Return the [X, Y] coordinate for the center point of the cell that contains the specified text.  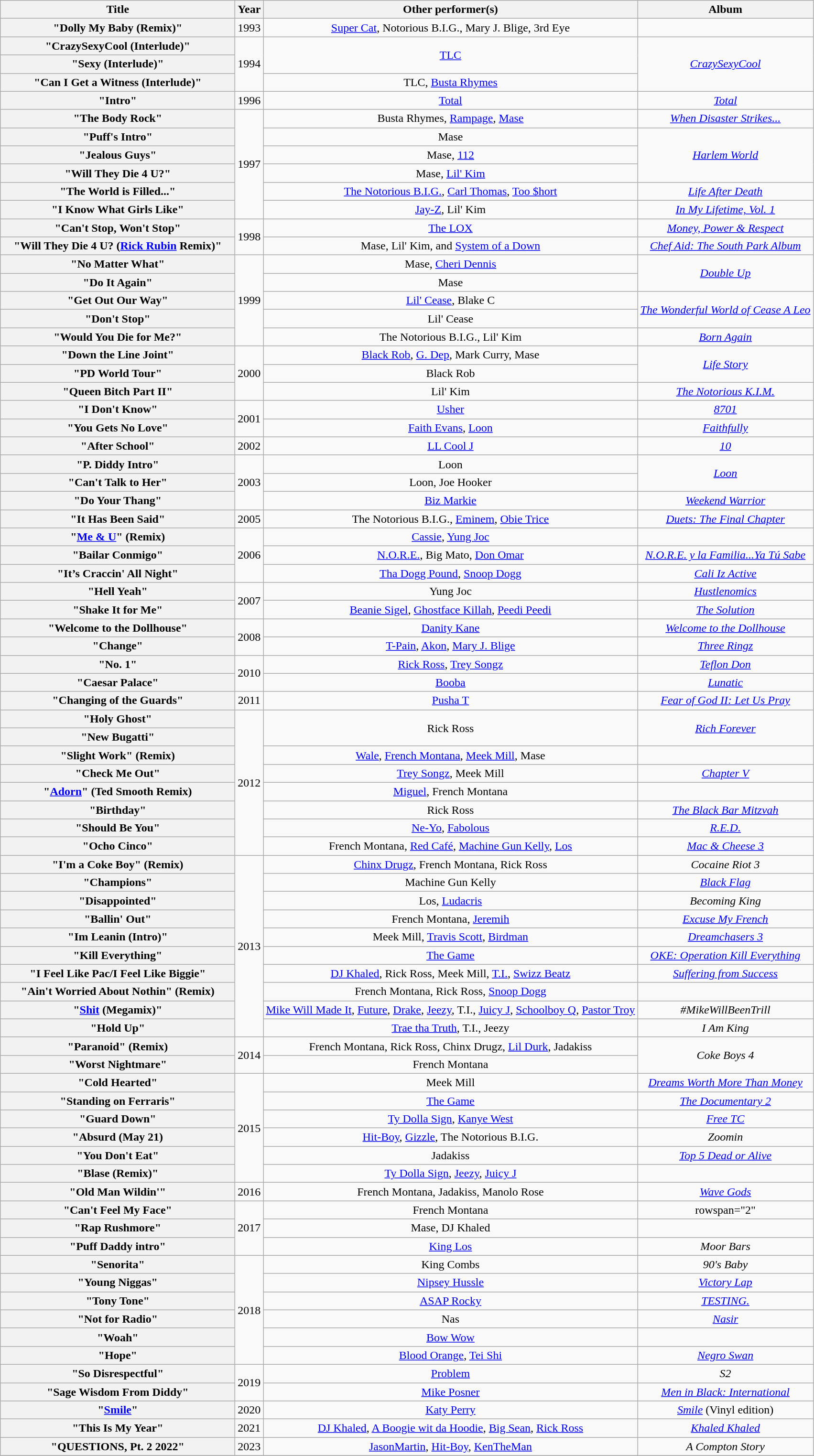
Katy Perry [450, 1410]
"Bailar Conmigo" [118, 555]
I Am King [726, 1028]
Album [726, 10]
"It Has Been Said" [118, 518]
"I Don't Know" [118, 410]
"Don't Stop" [118, 319]
Cali Iz Active [726, 573]
TESTING. [726, 1301]
"Tony Tone" [118, 1301]
Lunatic [726, 682]
"Shake It for Me" [118, 610]
"Sage Wisdom From Diddy" [118, 1392]
2013 [250, 946]
Negro Swan [726, 1355]
JasonMartin, Hit-Boy, KenTheMan [450, 1446]
Life Story [726, 364]
"The Body Rock" [118, 119]
Dreams Worth More Than Money [726, 1082]
Chinx Drugz, French Montana, Rick Ross [450, 864]
Bow Wow [450, 1337]
Chef Aid: The South Park Album [726, 246]
2021 [250, 1428]
"No. 1" [118, 664]
Dreamchasers 3 [726, 937]
Harlem World [726, 155]
Three Ringz [726, 646]
Jadakiss [450, 1155]
Meek Mill, Travis Scott, Birdman [450, 937]
"Can I Get a Witness (Interlude)" [118, 82]
TLC, Busta Rhymes [450, 82]
"CrazySexyCool (Interlude)" [118, 46]
Nasir [726, 1319]
"Not for Radio" [118, 1319]
Double Up [726, 273]
Money, Power & Respect [726, 228]
"Will They Die 4 U?" [118, 173]
Trae tha Truth, T.I., Jeezy [450, 1028]
Top 5 Dead or Alive [726, 1155]
"You Don't Eat" [118, 1155]
"Woah" [118, 1337]
In My Lifetime, Vol. 1 [726, 209]
Blood Orange, Tei Shi [450, 1355]
Moor Bars [726, 1246]
"Puff's Intro" [118, 137]
Beanie Sigel, Ghostface Killah, Peedi Peedi [450, 610]
Pusha T [450, 701]
"Ballin' Out" [118, 919]
The Notorious B.I.G., Lil' Kim [450, 337]
2010 [250, 673]
"No Matter What" [118, 264]
rowspan="2" [726, 1210]
T-Pain, Akon, Mary J. Blige [450, 646]
"Should Be You" [118, 828]
French Montana, Rick Ross, Snoop Dogg [450, 992]
"Smile" [118, 1410]
French Montana, Red Café, Machine Gun Kelly, Los [450, 846]
King Los [450, 1246]
Mike Will Made It, Future, Drake, Jeezy, T.I., Juicy J, Schoolboy Q, Pastor Troy [450, 1010]
"I Know What Girls Like" [118, 209]
2006 [250, 555]
Chapter V [726, 773]
Super Cat, Notorious B.I.G., Mary J. Blige, 3rd Eye [450, 28]
"Paranoid" (Remix) [118, 1046]
"Me & U" (Remix) [118, 537]
Smile (Vinyl edition) [726, 1410]
Faith Evans, Loon [450, 428]
2017 [250, 1228]
"Champions" [118, 883]
"I Feel Like Pac/I Feel Like Biggie" [118, 973]
Hit-Boy, Gizzle, The Notorious B.I.G. [450, 1137]
8701 [726, 410]
DJ Khaled, A Boogie wit da Hoodie, Big Sean, Rick Ross [450, 1428]
Year [250, 10]
Cassie, Yung Joc [450, 537]
1993 [250, 28]
"Kill Everything" [118, 955]
OKE: Operation Kill Everything [726, 955]
2015 [250, 1128]
"QUESTIONS, Pt. 2 2022" [118, 1446]
"Adorn" (Ted Smooth Remix) [118, 791]
1999 [250, 301]
Meek Mill [450, 1082]
"Do Your Thang" [118, 500]
Fear of God II: Let Us Pray [726, 701]
Black Rob, G. Dep, Mark Curry, Mase [450, 355]
"Down the Line Joint" [118, 355]
Nas [450, 1319]
Los, Ludacris [450, 901]
Trey Songz, Meek Mill [450, 773]
Problem [450, 1373]
R.E.D. [726, 828]
A Compton Story [726, 1446]
"PD World Tour" [118, 373]
When Disaster Strikes... [726, 119]
Black Flag [726, 883]
"Changing of the Guards" [118, 701]
"Birthday" [118, 810]
"Rap Rushmore" [118, 1228]
"Can't Feel My Face" [118, 1210]
"Shit (Megamix)" [118, 1010]
French Montana, Jeremih [450, 919]
"Standing on Ferraris" [118, 1100]
Wale, French Montana, Meek Mill, Mase [450, 755]
"Holy Ghost" [118, 719]
Ty Dolla Sign, Jeezy, Juicy J [450, 1174]
"Check Me Out" [118, 773]
French Montana, Rick Ross, Chinx Drugz, Lil Durk, Jadakiss [450, 1046]
The Notorious B.I.G., Carl Thomas, Too $hort [450, 191]
"Caesar Palace" [118, 682]
Victory Lap [726, 1283]
Machine Gun Kelly [450, 883]
#MikeWillBeenTrill [726, 1010]
Hustlenomics [726, 592]
Booba [450, 682]
DJ Khaled, Rick Ross, Meek Mill, T.I., Swizz Beatz [450, 973]
Black Rob [450, 373]
"Change" [118, 646]
Wave Gods [726, 1192]
"Can't Talk to Her" [118, 482]
"Can't Stop, Won't Stop" [118, 228]
"Ocho Cinco" [118, 846]
"After School" [118, 446]
1997 [250, 164]
N.O.R.E., Big Mato, Don Omar [450, 555]
"Old Man Wildin'" [118, 1192]
2020 [250, 1410]
CrazySexyCool [726, 64]
2014 [250, 1055]
2011 [250, 701]
1996 [250, 100]
"Slight Work" (Remix) [118, 755]
Excuse My French [726, 919]
Suffering from Success [726, 973]
"You Gets No Love" [118, 428]
Welcome to the Dollhouse [726, 628]
"So Disrespectful" [118, 1373]
The Black Bar Mitzvah [726, 810]
Mase, DJ Khaled [450, 1228]
2008 [250, 637]
2005 [250, 518]
Free TC [726, 1119]
Khaled Khaled [726, 1428]
Biz Markie [450, 500]
Danity Kane [450, 628]
90's Baby [726, 1264]
"Do It Again" [118, 282]
Lil' Kim [450, 391]
Nipsey Hussle [450, 1283]
2007 [250, 601]
"Worst Nightmare" [118, 1064]
"Blase (Remix)" [118, 1174]
"It’s Craccin' All Night" [118, 573]
"Intro" [118, 100]
"P. Diddy Intro" [118, 464]
LL Cool J [450, 446]
2003 [250, 482]
Rich Forever [726, 728]
Weekend Warrior [726, 500]
Tha Dogg Pound, Snoop Dogg [450, 573]
Busta Rhymes, Rampage, Mase [450, 119]
Mase, Cheri Dennis [450, 264]
Coke Boys 4 [726, 1055]
Mac & Cheese 3 [726, 846]
Usher [450, 410]
Born Again [726, 337]
"Ain't Worried About Nothin" (Remix) [118, 992]
"Hell Yeah" [118, 592]
"New Bugatti" [118, 737]
1998 [250, 237]
"Cold Hearted" [118, 1082]
"Would You Die for Me?" [118, 337]
2002 [250, 446]
Lil' Cease, Blake C [450, 301]
The Documentary 2 [726, 1100]
King Combs [450, 1264]
Ty Dolla Sign, Kanye West [450, 1119]
The Wonderful World of Cease A Leo [726, 310]
N.O.R.E. y la Familia...Ya Tú Sabe [726, 555]
Men in Black: International [726, 1392]
ASAP Rocky [450, 1301]
"This Is My Year" [118, 1428]
Title [118, 10]
"Dolly My Baby (Remix)" [118, 28]
Faithfully [726, 428]
Ne-Yo, Fabolous [450, 828]
"Puff Daddy intro" [118, 1246]
"Queen Bitch Part II" [118, 391]
"Will They Die 4 U? (Rick Rubin Remix)" [118, 246]
The Notorious B.I.G., Eminem, Obie Trice [450, 518]
The Solution [726, 610]
S2 [726, 1373]
"Jealous Guys" [118, 155]
Jay-Z, Lil' Kim [450, 209]
Loon, Joe Hooker [450, 482]
Cocaine Riot 3 [726, 864]
2016 [250, 1192]
"I'm a Coke Boy" (Remix) [118, 864]
Mase, Lil' Kim, and System of a Down [450, 246]
Yung Joc [450, 592]
Life After Death [726, 191]
Lil' Cease [450, 319]
Zoomin [726, 1137]
"Guard Down" [118, 1119]
Mase, Lil' Kim [450, 173]
"Young Niggas" [118, 1283]
Teflon Don [726, 664]
1994 [250, 64]
"Sexy (Interlude)" [118, 64]
Mike Posner [450, 1392]
TLC [450, 55]
"Welcome to the Dollhouse" [118, 628]
Mase, 112 [450, 155]
French Montana, Jadakiss, Manolo Rose [450, 1192]
2001 [250, 419]
Rick Ross, Trey Songz [450, 664]
"Hope" [118, 1355]
2023 [250, 1446]
"Disappointed" [118, 901]
10 [726, 446]
2019 [250, 1382]
Other performer(s) [450, 10]
"Im Leanin (Intro)" [118, 937]
"The World is Filled..." [118, 191]
Duets: The Final Chapter [726, 518]
"Absurd (May 21) [118, 1137]
"Get Out Our Way" [118, 301]
2000 [250, 373]
Miguel, French Montana [450, 791]
"Senorita" [118, 1264]
Becoming King [726, 901]
2018 [250, 1310]
The Notorious K.I.M. [726, 391]
"Hold Up" [118, 1028]
2012 [250, 782]
The LOX [450, 228]
